Return (X, Y) of the center of cell containing provided text 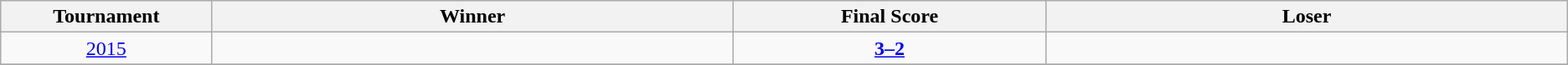
2015 (106, 48)
Final Score (890, 17)
Winner (472, 17)
Loser (1307, 17)
3–2 (890, 48)
Tournament (106, 17)
